Find where the given text appears and provide that cell's center as [X, Y] coordinate. 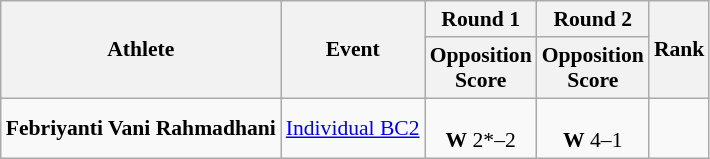
Event [353, 50]
Round 1 [481, 19]
W 4–1 [593, 128]
Rank [680, 50]
Febriyanti Vani Rahmadhani [141, 128]
W 2*–2 [481, 128]
Athlete [141, 50]
Individual BC2 [353, 128]
Round 2 [593, 19]
